Search for the cell housing the specified text and yield its (x, y) center coordinate. 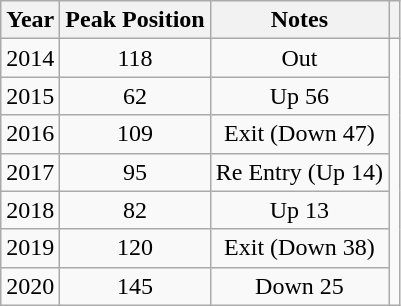
82 (135, 210)
2015 (30, 96)
118 (135, 58)
62 (135, 96)
Re Entry (Up 14) (299, 172)
Year (30, 20)
2014 (30, 58)
Out (299, 58)
2018 (30, 210)
95 (135, 172)
Exit (Down 38) (299, 248)
2020 (30, 286)
Notes (299, 20)
Up 13 (299, 210)
120 (135, 248)
2019 (30, 248)
Down 25 (299, 286)
Exit (Down 47) (299, 134)
Peak Position (135, 20)
2016 (30, 134)
109 (135, 134)
2017 (30, 172)
Up 56 (299, 96)
145 (135, 286)
